Locate the cell with the specified text and output its [X, Y] center coordinate. 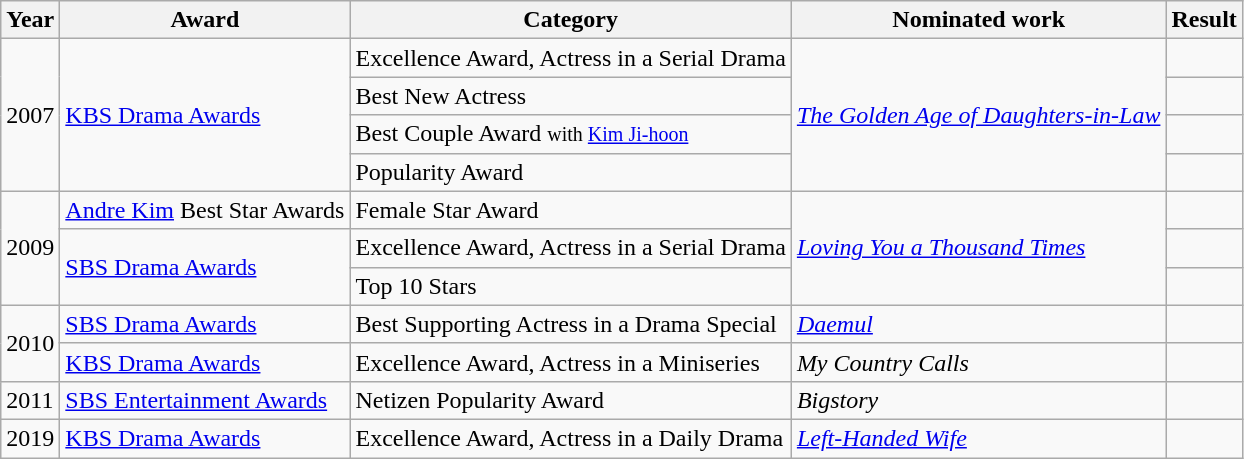
Year [30, 20]
Award [205, 20]
Daemul [978, 324]
2011 [30, 400]
Nominated work [978, 20]
SBS Entertainment Awards [205, 400]
Top 10 Stars [570, 286]
Andre Kim Best Star Awards [205, 210]
Best New Actress [570, 96]
Bigstory [978, 400]
Excellence Award, Actress in a Daily Drama [570, 438]
Netizen Popularity Award [570, 400]
2007 [30, 115]
Female Star Award [570, 210]
2010 [30, 343]
My Country Calls [978, 362]
Left-Handed Wife [978, 438]
Best Couple Award with Kim Ji-hoon [570, 134]
2019 [30, 438]
Loving You a Thousand Times [978, 248]
The Golden Age of Daughters-in-Law [978, 115]
2009 [30, 248]
Excellence Award, Actress in a Miniseries [570, 362]
Popularity Award [570, 172]
Category [570, 20]
Best Supporting Actress in a Drama Special [570, 324]
Result [1204, 20]
